Provide the [X, Y] coordinate of the cell's center where the given text is located.  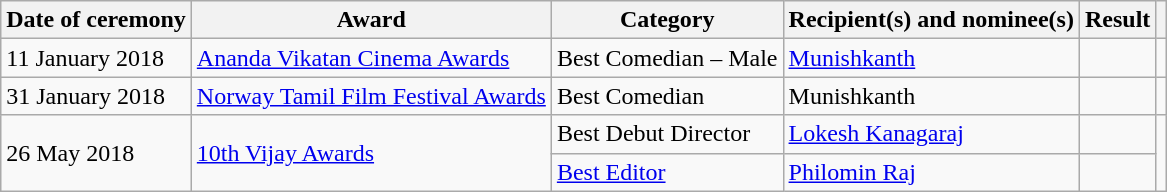
Philomin Raj [931, 172]
Recipient(s) and nominee(s) [931, 20]
Award [371, 20]
Category [667, 20]
31 January 2018 [96, 96]
Date of ceremony [96, 20]
Best Editor [667, 172]
Ananda Vikatan Cinema Awards [371, 58]
Best Comedian [667, 96]
Best Comedian – Male [667, 58]
10th Vijay Awards [371, 153]
11 January 2018 [96, 58]
Result [1117, 20]
Lokesh Kanagaraj [931, 134]
Norway Tamil Film Festival Awards [371, 96]
Best Debut Director [667, 134]
26 May 2018 [96, 153]
